For the text-containing cell, return its midpoint in [x, y] coordinate format. 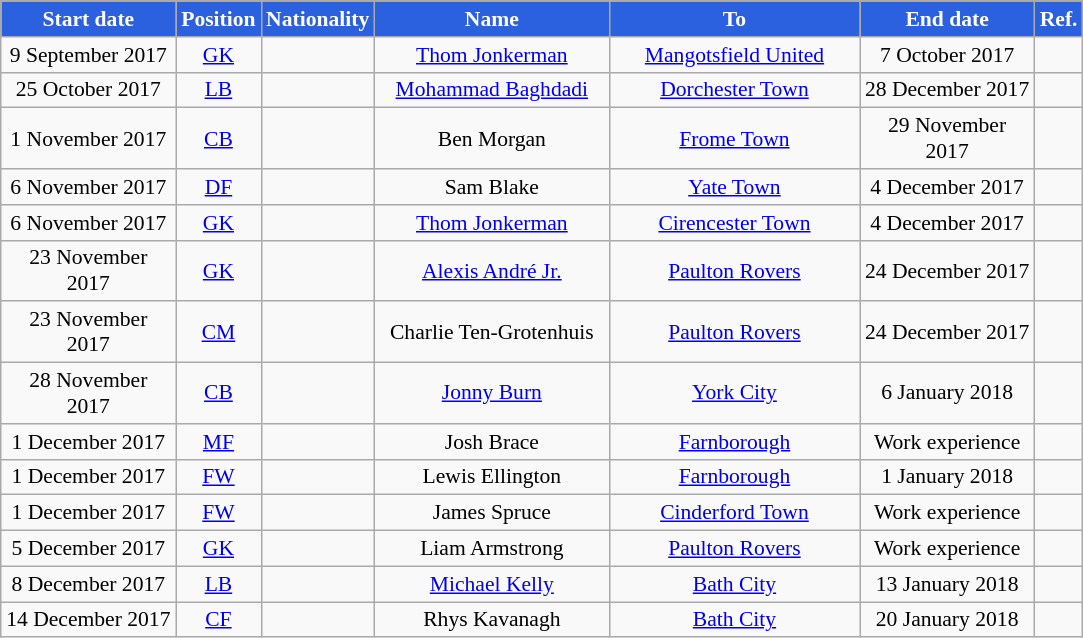
5 December 2017 [88, 549]
Frome Town [734, 138]
20 January 2018 [948, 620]
9 September 2017 [88, 55]
25 October 2017 [88, 90]
Josh Brace [492, 442]
Name [492, 19]
Jonny Burn [492, 394]
Start date [88, 19]
6 January 2018 [948, 394]
To [734, 19]
Cinderford Town [734, 513]
8 December 2017 [88, 584]
13 January 2018 [948, 584]
Lewis Ellington [492, 477]
28 December 2017 [948, 90]
29 November 2017 [948, 138]
1 January 2018 [948, 477]
DF [218, 187]
Cirencester Town [734, 223]
CM [218, 332]
28 November 2017 [88, 394]
Liam Armstrong [492, 549]
Rhys Kavanagh [492, 620]
Sam Blake [492, 187]
MF [218, 442]
14 December 2017 [88, 620]
Mohammad Baghdadi [492, 90]
Ben Morgan [492, 138]
7 October 2017 [948, 55]
Position [218, 19]
York City [734, 394]
Alexis André Jr. [492, 270]
Nationality [318, 19]
CF [218, 620]
1 November 2017 [88, 138]
Ref. [1059, 19]
James Spruce [492, 513]
End date [948, 19]
Michael Kelly [492, 584]
Mangotsfield United [734, 55]
Charlie Ten-Grotenhuis [492, 332]
Dorchester Town [734, 90]
Yate Town [734, 187]
